For the text-containing cell, return its midpoint in [x, y] coordinate format. 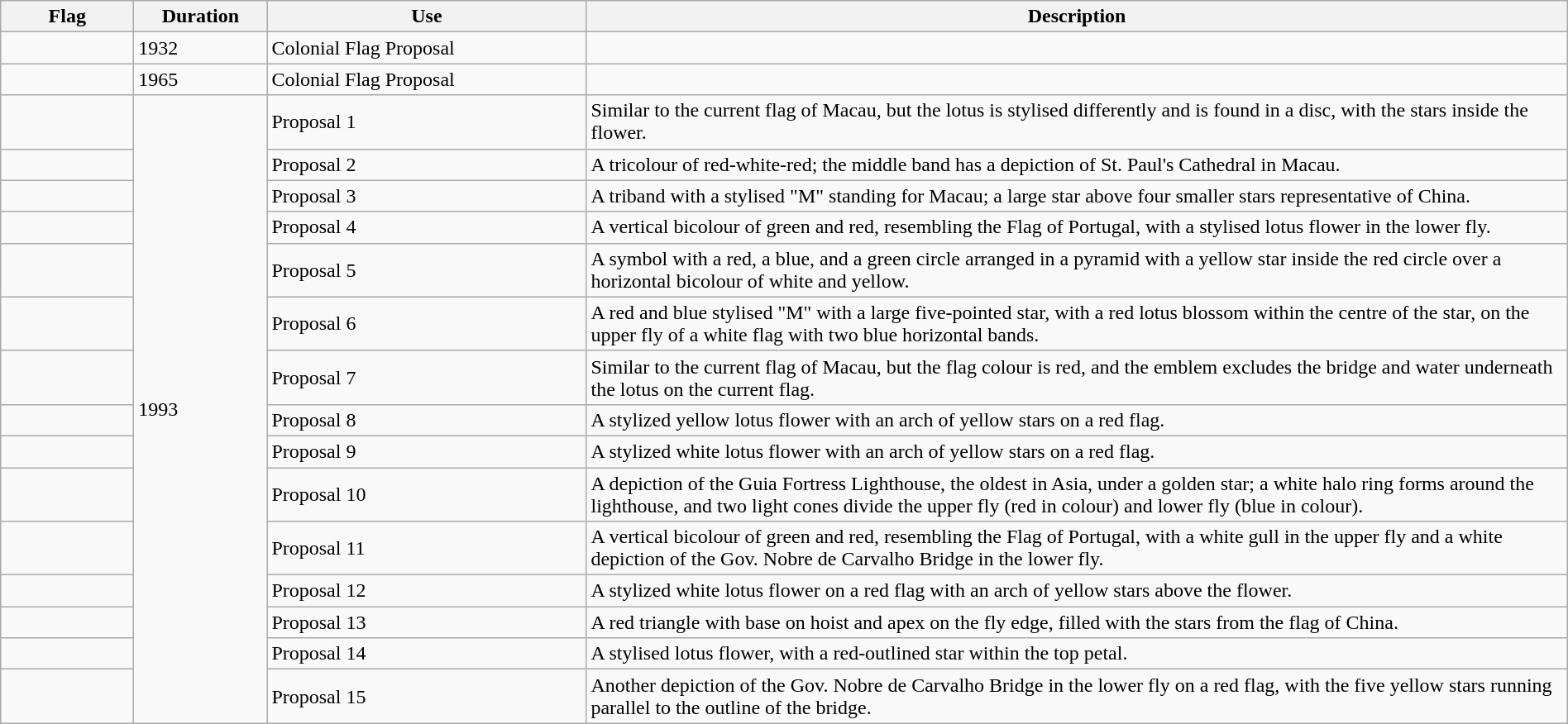
Proposal 3 [427, 196]
A tricolour of red-white-red; the middle band has a depiction of St. Paul's Cathedral in Macau. [1077, 164]
Proposal 1 [427, 122]
Proposal 5 [427, 269]
Proposal 15 [427, 696]
Proposal 14 [427, 654]
Proposal 4 [427, 227]
A stylized white lotus flower with an arch of yellow stars on a red flag. [1077, 451]
Description [1077, 17]
A red triangle with base on hoist and apex on the fly edge, filled with the stars from the flag of China. [1077, 622]
Proposal 13 [427, 622]
Proposal 11 [427, 549]
Proposal 8 [427, 420]
A triband with a stylised "M" standing for Macau; a large star above four smaller stars representative of China. [1077, 196]
1932 [200, 48]
A stylized yellow lotus flower with an arch of yellow stars on a red flag. [1077, 420]
Use [427, 17]
Proposal 6 [427, 324]
1965 [200, 79]
Proposal 2 [427, 164]
Flag [68, 17]
1993 [200, 409]
Proposal 7 [427, 377]
A vertical bicolour of green and red, resembling the Flag of Portugal, with a stylised lotus flower in the lower fly. [1077, 227]
Similar to the current flag of Macau, but the lotus is stylised differently and is found in a disc, with the stars inside the flower. [1077, 122]
Duration [200, 17]
A stylised lotus flower, with a red-outlined star within the top petal. [1077, 654]
Proposal 10 [427, 494]
A stylized white lotus flower on a red flag with an arch of yellow stars above the flower. [1077, 591]
Proposal 9 [427, 451]
Proposal 12 [427, 591]
